Detect which cell encompasses the target text, then output its (X, Y) center coordinate. 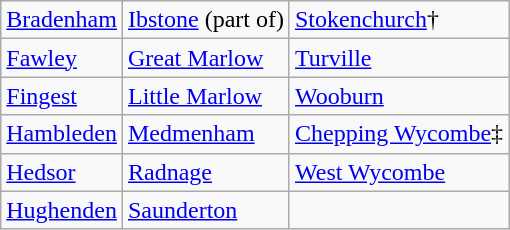
Radnage (206, 172)
Bradenham (62, 20)
Hambleden (62, 134)
Ibstone (part of) (206, 20)
Wooburn (398, 96)
Little Marlow (206, 96)
Hughenden (62, 210)
Turville (398, 58)
Fawley (62, 58)
Medmenham (206, 134)
Great Marlow (206, 58)
Fingest (62, 96)
Saunderton (206, 210)
Stokenchurch† (398, 20)
West Wycombe (398, 172)
Hedsor (62, 172)
Chepping Wycombe‡ (398, 134)
